Capture the cell that displays the provided text and extract its (X, Y) central coordinate. 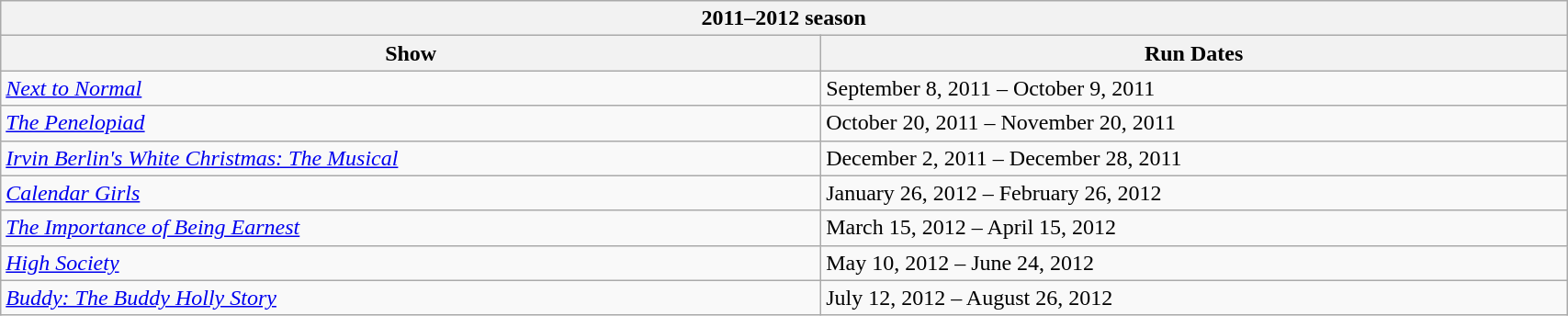
January 26, 2012 – February 26, 2012 (1194, 193)
Run Dates (1194, 53)
Show (412, 53)
December 2, 2011 – December 28, 2011 (1194, 158)
September 8, 2011 – October 9, 2011 (1194, 88)
March 15, 2012 – April 15, 2012 (1194, 228)
July 12, 2012 – August 26, 2012 (1194, 298)
May 10, 2012 – June 24, 2012 (1194, 263)
The Penelopiad (412, 123)
Buddy: The Buddy Holly Story (412, 298)
Irvin Berlin's White Christmas: The Musical (412, 158)
The Importance of Being Earnest (412, 228)
2011–2012 season (784, 18)
Calendar Girls (412, 193)
October 20, 2011 – November 20, 2011 (1194, 123)
High Society (412, 263)
Next to Normal (412, 88)
